Search for the cell housing the specified text and yield its [x, y] center coordinate. 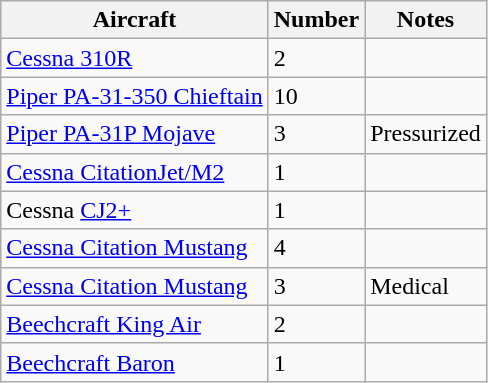
Piper PA-31P Mojave [134, 134]
Aircraft [134, 20]
Beechcraft Baron [134, 362]
Beechcraft King Air [134, 324]
Medical [426, 286]
Piper PA-31-350 Chieftain [134, 96]
10 [316, 96]
Cessna CitationJet/M2 [134, 172]
Cessna CJ2+ [134, 210]
4 [316, 248]
Notes [426, 20]
Cessna 310R [134, 58]
Number [316, 20]
Pressurized [426, 134]
